Capture the cell that displays the provided text and extract its [X, Y] central coordinate. 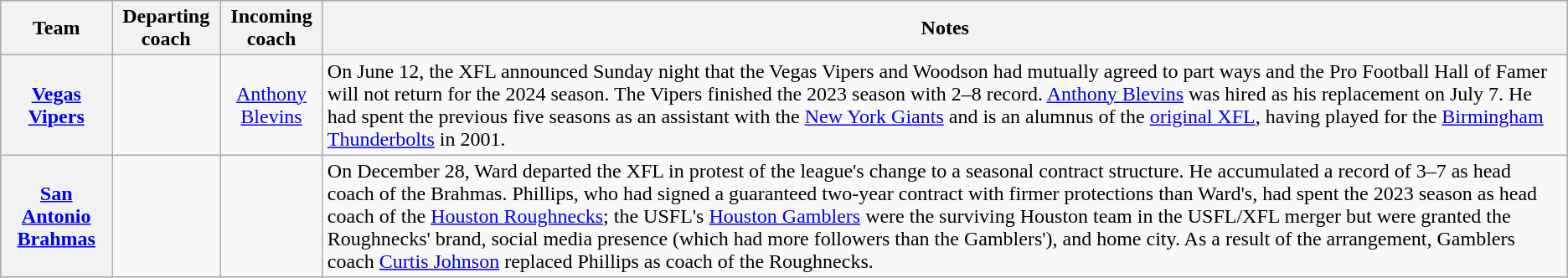
San Antonio Brahmas [57, 216]
Team [57, 28]
Anthony Blevins [271, 106]
Incoming coach [271, 28]
Vegas Vipers [57, 106]
Departing coach [166, 28]
Notes [945, 28]
